Find where the given text appears and provide that cell's center as (X, Y) coordinate. 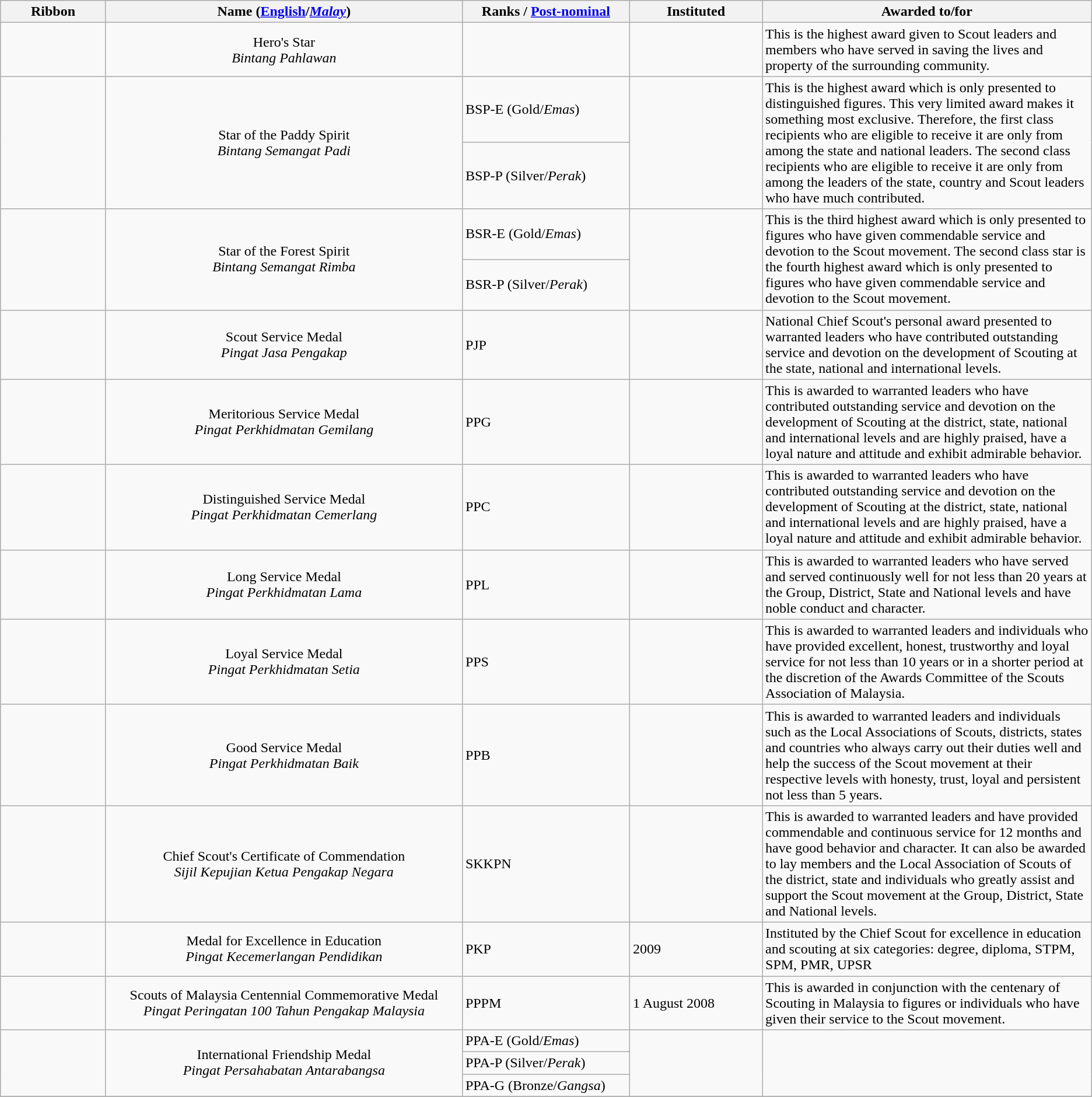
Awarded to/for (926, 12)
PPL (546, 585)
PPC (546, 507)
Instituted (695, 12)
Ranks / Post-nominal (546, 12)
PKP (546, 949)
International Friendship MedalPingat Persahabatan Antarabangsa (283, 1063)
BSP-E (Gold/Emas) (546, 110)
Chief Scout's Certificate of CommendationSijil Kepujian Ketua Pengakap Negara (283, 864)
Ribbon (54, 12)
Name (English/Malay) (283, 12)
2009 (695, 949)
SKKPN (546, 864)
Star of the Forest SpiritBintang Semangat Rimba (283, 259)
Scout Service MedalPingat Jasa Pengakap (283, 344)
PPS (546, 662)
Loyal Service MedalPingat Perkhidmatan Setia (283, 662)
Meritorious Service MedalPingat Perkhidmatan Gemilang (283, 422)
1 August 2008 (695, 1002)
Star of the Paddy SpiritBintang Semangat Padi (283, 142)
Medal for Excellence in EducationPingat Kecemerlangan Pendidikan (283, 949)
Long Service MedalPingat Perkhidmatan Lama (283, 585)
Scouts of Malaysia Centennial Commemorative MedalPingat Peringatan 100 Tahun Pengakap Malaysia (283, 1002)
PPA-P (Silver/Perak) (546, 1063)
Good Service MedalPingat Perkhidmatan Baik (283, 755)
BSR-P (Silver/Perak) (546, 285)
PJP (546, 344)
BSP-P (Silver/Perak) (546, 176)
Hero's Star Bintang Pahlawan (283, 50)
PPG (546, 422)
PPA-E (Gold/Emas) (546, 1041)
BSR-E (Gold/Emas) (546, 235)
PPPM (546, 1002)
This is the highest award given to Scout leaders and members who have served in saving the lives and property of the surrounding community. (926, 50)
PPB (546, 755)
Distinguished Service MedalPingat Perkhidmatan Cemerlang (283, 507)
PPA-G (Bronze/Gangsa) (546, 1085)
Instituted by the Chief Scout for excellence in education and scouting at six categories: degree, diploma, STPM, SPM, PMR, UPSR (926, 949)
